Locate the cell with the specified text and output its [x, y] center coordinate. 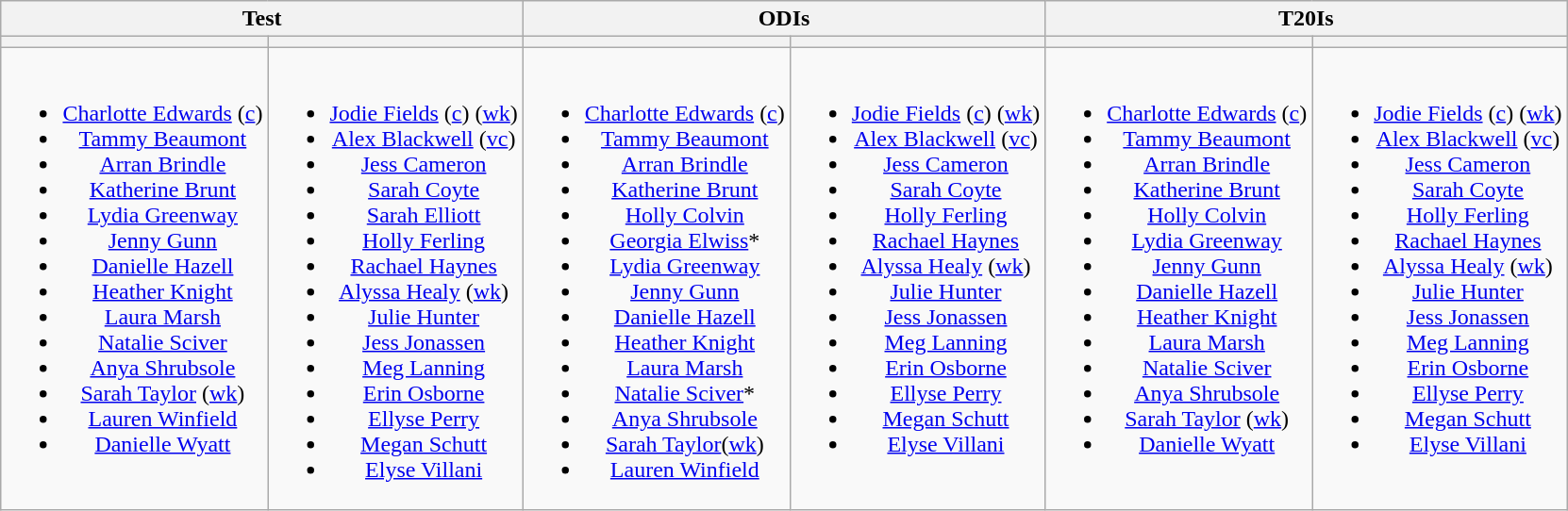
ODIs [783, 19]
T20Is [1306, 19]
Test [262, 19]
